Detect which cell encompasses the target text, then output its [X, Y] center coordinate. 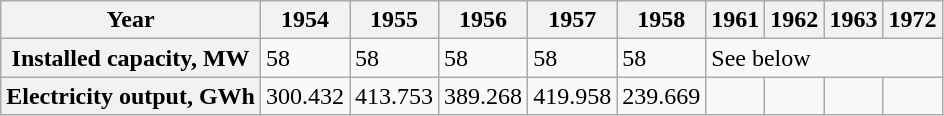
419.958 [572, 96]
389.268 [484, 96]
1955 [394, 20]
Installed capacity, MW [131, 58]
1958 [662, 20]
1957 [572, 20]
Electricity output, GWh [131, 96]
413.753 [394, 96]
1954 [304, 20]
1962 [794, 20]
239.669 [662, 96]
Year [131, 20]
300.432 [304, 96]
1956 [484, 20]
1972 [912, 20]
See below [824, 58]
1963 [854, 20]
1961 [736, 20]
